Search for the cell housing the specified text and yield its [x, y] center coordinate. 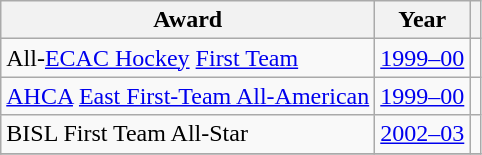
Year [422, 20]
Award [188, 20]
2002–03 [422, 134]
All-ECAC Hockey First Team [188, 58]
AHCA East First-Team All-American [188, 96]
BISL First Team All-Star [188, 134]
